Return (x, y) of the center of cell containing provided text 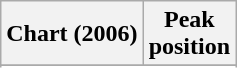
Chart (2006) (72, 34)
Peakposition (189, 34)
